Locate the cell with the specified text and output its (x, y) center coordinate. 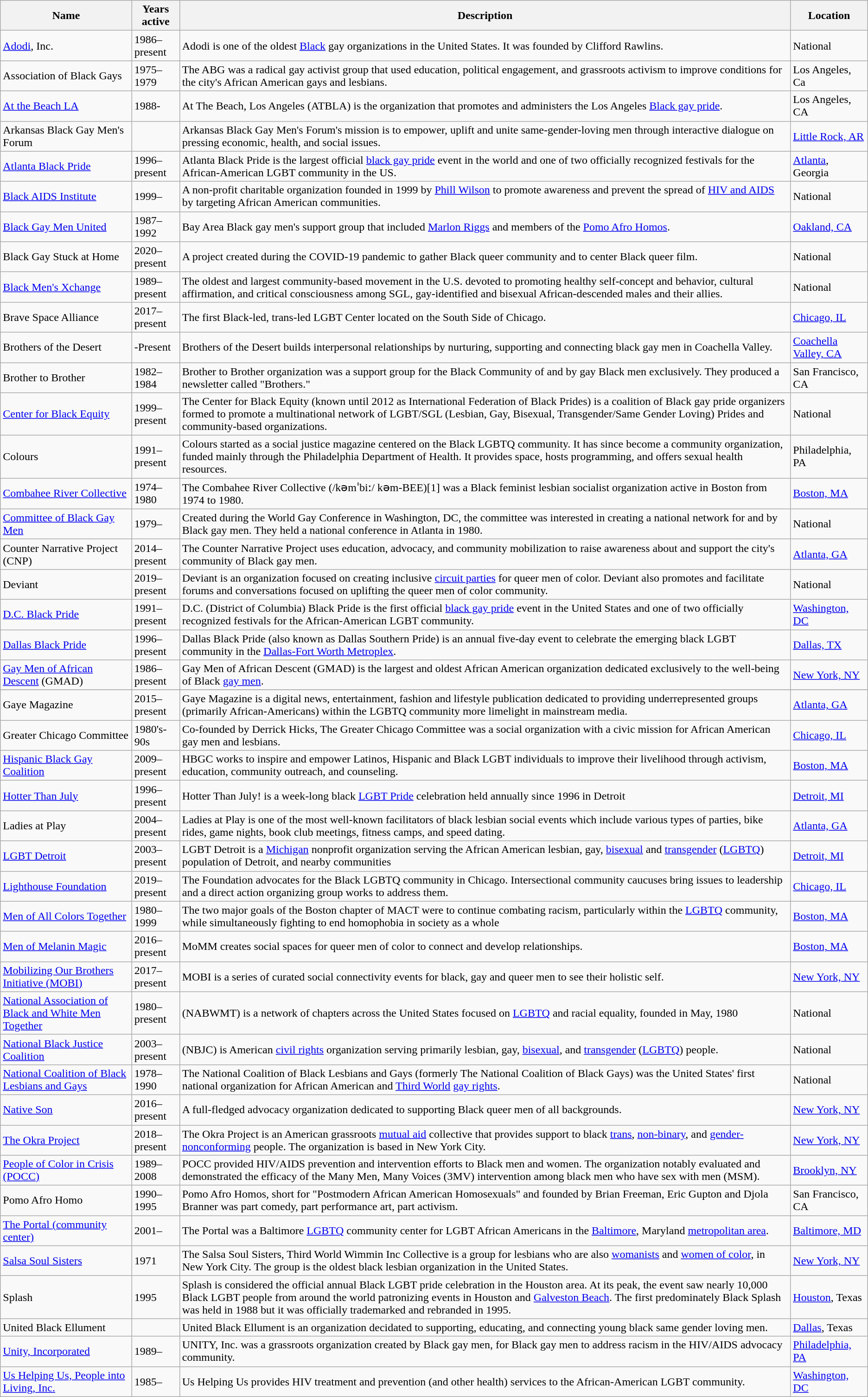
Black Gay Stuck at Home (66, 257)
Coachella Valley, CA (829, 347)
Hotter Than July (66, 796)
Black Gay Men United (66, 226)
Location (829, 16)
Us Helping Us, People into Living, Inc. (66, 1381)
The Combahee River Collective (/kəmˈbiː/ kəm-BEE)[1] was a Black feminist lesbian socialist organization active in Boston from 1974 to 1980. (485, 493)
Brooklyn, NY (829, 1171)
1980–present (156, 1013)
Little Rock, AR (829, 136)
The Okra Project (66, 1140)
1995 (156, 1297)
Name (66, 16)
2001– (156, 1231)
People of Color in Crisis (POCC) (66, 1171)
Center for Black Equity (66, 414)
Lighthouse Foundation (66, 886)
Colours (66, 457)
Description (485, 16)
1999– (156, 197)
Greater Chicago Committee (66, 736)
Native Son (66, 1109)
Atlanta, Georgia (829, 166)
Dallas, TX (829, 645)
LGBT Detroit (66, 856)
National Black Justice Coalition (66, 1049)
(NBJC) is American civil rights organization serving primarily lesbian, gay, bisexual, and transgender (LGBTQ) people. (485, 1049)
Pomo Afro Homo (66, 1200)
1990–1995 (156, 1200)
Oakland, CA (829, 226)
2014–present (156, 554)
Black AIDS Institute (66, 197)
Committee of Black Gay Men (66, 524)
A project created during the COVID-19 pandemic to gather Black queer community and to center Black queer film. (485, 257)
Gaye Magazine (66, 705)
2009–present (156, 765)
Brothers of the Desert (66, 347)
1989–2008 (156, 1171)
At The Beach, Los Angeles (ATBLA) is the organization that promotes and administers the Los Angeles Black gay pride. (485, 106)
Counter Narrative Project (CNP) (66, 554)
Deviant (66, 584)
Men of Melanin Magic (66, 946)
MOBI is a series of curated social connectivity events for black, gay and queer men to see their holistic self. (485, 977)
Brothers of the Desert builds interpersonal relationships by nurturing, supporting and connecting black gay men in Coachella Valley. (485, 347)
1971 (156, 1261)
Gay Men of African Descent (GMAD) is the largest and oldest African American organization dedicated exclusively to the well-being of Black gay men. (485, 675)
2004–present (156, 826)
The Portal (community center) (66, 1231)
Los Angeles, CA (829, 106)
1979– (156, 524)
At the Beach LA (66, 106)
Bay Area Black gay men's support group that included Marlon Riggs and members of the Pomo Afro Homos. (485, 226)
1987–1992 (156, 226)
UNITY, Inc. was a grassroots organization created by Black gay men, for Black gay men to address racism in the HIV/AIDS advocacy community. (485, 1352)
Black Men's Xchange (66, 287)
Combahee River Collective (66, 493)
Hotter Than July! is a week-long black LGBT Pride celebration held annually since 1996 in Detroit (485, 796)
National Association of Black and White Men Together (66, 1013)
1974–1980 (156, 493)
(NABWMT) is a network of chapters across the United States focused on LGBTQ and racial equality, founded in May, 1980 (485, 1013)
1988- (156, 106)
Us Helping Us provides HIV treatment and prevention (and other health) services to the African-American LGBT community. (485, 1381)
MoMM creates social spaces for queer men of color to connect and develop relationships. (485, 946)
1978–1990 (156, 1080)
The Portal was a Baltimore LGBTQ community center for LGBT African Americans in the Baltimore, Maryland metropolitan area. (485, 1231)
Adodi is one of the oldest Black gay organizations in the United States. It was founded by Clifford Rawlins. (485, 45)
Dallas, Texas (829, 1327)
1999–present (156, 414)
1980's-90s (156, 736)
Salsa Soul Sisters (66, 1261)
Co-founded by Derrick Hicks, The Greater Chicago Committee was a social organization with a civic mission for African American gay men and lesbians. (485, 736)
Los Angeles, Ca (829, 76)
National Coalition of Black Lesbians and Gays (66, 1080)
2015–present (156, 705)
Hispanic Black Gay Coalition (66, 765)
The first Black-led, trans-led LGBT Center located on the South Side of Chicago. (485, 317)
Association of Black Gays (66, 76)
Men of All Colors Together (66, 916)
Mobilizing Our Brothers Initiative (MOBI) (66, 977)
2020–present (156, 257)
Baltimore, MD (829, 1231)
1989– (156, 1352)
Arkansas Black Gay Men's Forum (66, 136)
United Black Ellument (66, 1327)
Brother to Brother (66, 378)
Brave Space Alliance (66, 317)
D.C. Black Pride (66, 614)
Dallas Black Pride (66, 645)
-Present (156, 347)
Ladies at Play (66, 826)
A full-fledged advocacy organization dedicated to supporting Black queer men of all backgrounds. (485, 1109)
1989–present (156, 287)
Years active (156, 16)
Adodi, Inc. (66, 45)
2018–present (156, 1140)
1975–1979 (156, 76)
Atlanta Black Pride (66, 166)
United Black Ellument is an organization decidated to supporting, educating, and connecting young black same gender loving men. (485, 1327)
Gay Men of African Descent (GMAD) (66, 675)
Unity, Incorporated (66, 1352)
Houston, Texas (829, 1297)
Splash (66, 1297)
1982–1984 (156, 378)
1985– (156, 1381)
1980–1999 (156, 916)
